Find where the given text appears and provide that cell's center as [X, Y] coordinate. 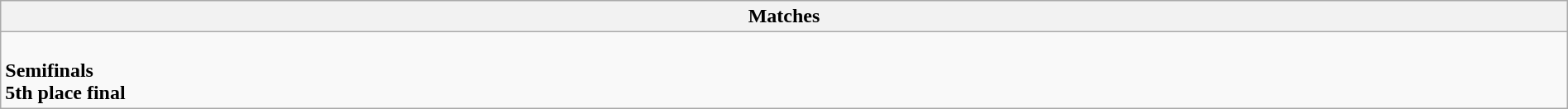
Matches [784, 17]
Semifinals 5th place final [784, 70]
